Determine the [x, y] coordinate at the center of the cell enclosing the given text.  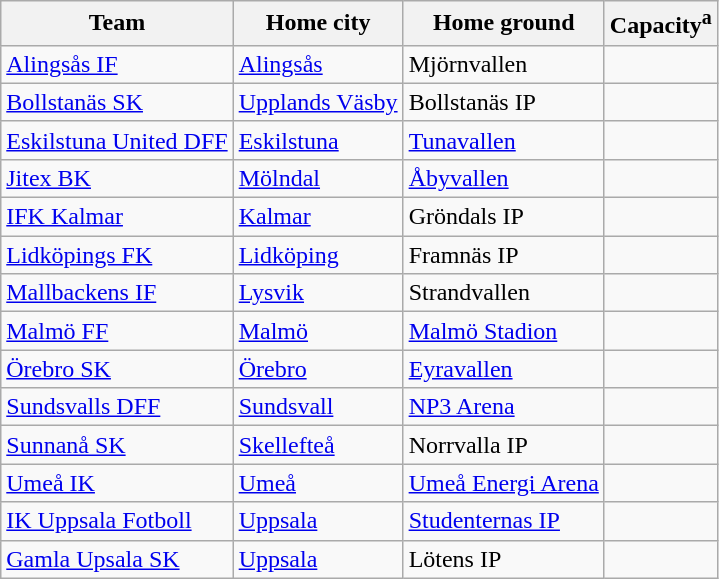
Upplands Väsby [318, 102]
Umeå IK [117, 483]
Bollstanäs IP [504, 102]
Mjörnvallen [504, 64]
Tunavallen [504, 140]
Malmö [318, 331]
Lidköping [318, 255]
Studenternas IP [504, 521]
Sundsvalls DFF [117, 407]
Team [117, 24]
Sundsvall [318, 407]
Örebro [318, 369]
NP3 Arena [504, 407]
Jitex BK [117, 178]
Malmö FF [117, 331]
Åbyvallen [504, 178]
Örebro SK [117, 369]
Umeå Energi Arena [504, 483]
Strandvallen [504, 293]
Sunnanå SK [117, 445]
Eyravallen [504, 369]
Alingsås IF [117, 64]
Lidköpings FK [117, 255]
Alingsås [318, 64]
Malmö Stadion [504, 331]
Mallbackens IF [117, 293]
Kalmar [318, 217]
Eskilstuna United DFF [117, 140]
Mölndal [318, 178]
Umeå [318, 483]
Norrvalla IP [504, 445]
Capacitya [660, 24]
Lysvik [318, 293]
Home ground [504, 24]
IFK Kalmar [117, 217]
Lötens IP [504, 559]
Skellefteå [318, 445]
Home city [318, 24]
IK Uppsala Fotboll [117, 521]
Gamla Upsala SK [117, 559]
Bollstanäs SK [117, 102]
Eskilstuna [318, 140]
Gröndals IP [504, 217]
Framnäs IP [504, 255]
